From the cell containing the given text, extract its center point as (X, Y) coordinate. 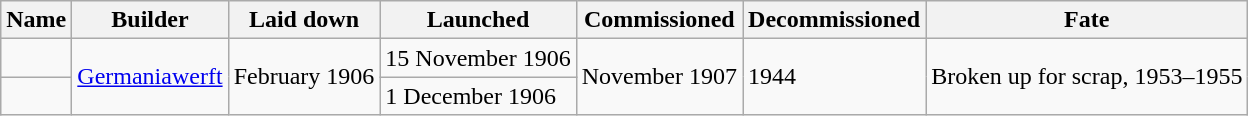
Broken up for scrap, 1953–1955 (1087, 77)
1944 (834, 77)
Fate (1087, 20)
Laid down (304, 20)
Commissioned (659, 20)
1 December 1906 (478, 96)
Germaniawerft (150, 77)
November 1907 (659, 77)
15 November 1906 (478, 58)
February 1906 (304, 77)
Launched (478, 20)
Builder (150, 20)
Name (36, 20)
Decommissioned (834, 20)
